Determine the (X, Y) coordinate at the center of the cell enclosing the given text.  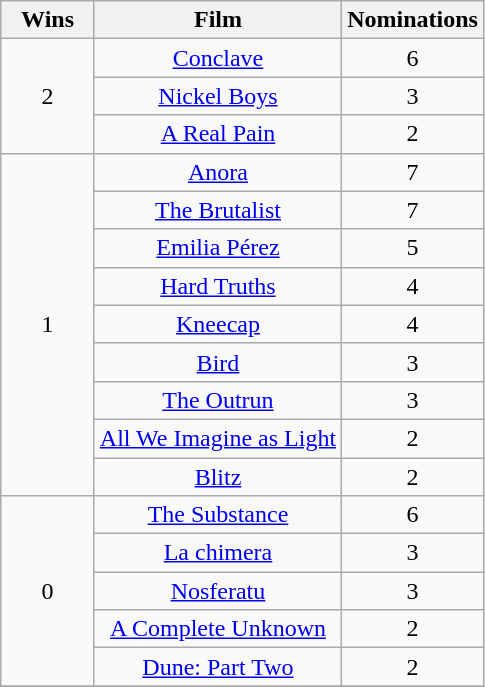
Blitz (218, 477)
Conclave (218, 58)
Film (218, 20)
Dune: Part Two (218, 667)
Anora (218, 172)
Kneecap (218, 324)
5 (413, 248)
A Real Pain (218, 134)
Nominations (413, 20)
Wins (48, 20)
All We Imagine as Light (218, 438)
0 (48, 591)
Nosferatu (218, 591)
The Substance (218, 515)
A Complete Unknown (218, 629)
The Brutalist (218, 210)
Emilia Pérez (218, 248)
The Outrun (218, 400)
La chimera (218, 553)
Nickel Boys (218, 96)
Hard Truths (218, 286)
Bird (218, 362)
1 (48, 324)
